Detect which cell encompasses the target text, then output its (x, y) center coordinate. 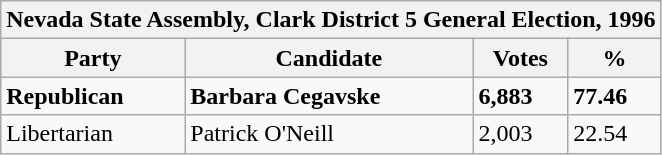
Votes (520, 58)
% (614, 58)
Republican (93, 96)
Libertarian (93, 134)
Nevada State Assembly, Clark District 5 General Election, 1996 (331, 20)
Barbara Cegavske (329, 96)
Candidate (329, 58)
77.46 (614, 96)
6,883 (520, 96)
22.54 (614, 134)
Party (93, 58)
2,003 (520, 134)
Patrick O'Neill (329, 134)
